Return the [x, y] coordinate for the center point of the cell that contains the specified text.  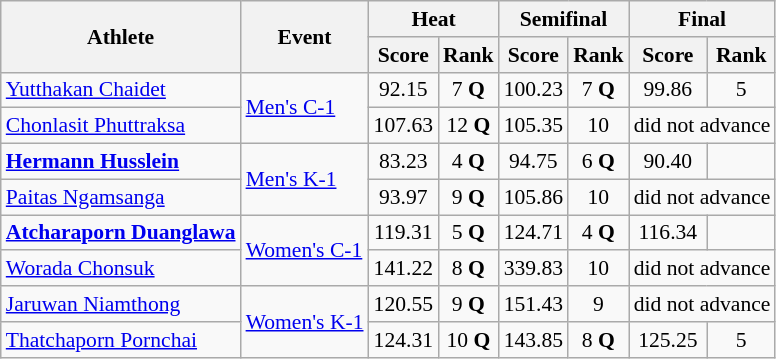
5 Q [468, 233]
100.23 [534, 90]
Jaruwan Niamthong [121, 304]
Worada Chonsuk [121, 269]
6 Q [598, 162]
83.23 [404, 162]
90.40 [668, 162]
339.83 [534, 269]
Chonlasit Phuttraksa [121, 126]
141.22 [404, 269]
Athlete [121, 36]
124.31 [404, 340]
Paitas Ngamsanga [121, 197]
119.31 [404, 233]
105.35 [534, 126]
151.43 [534, 304]
12 Q [468, 126]
107.63 [404, 126]
105.86 [534, 197]
Atcharaporn Duanglawa [121, 233]
9 [598, 304]
Final [702, 19]
10 Q [468, 340]
Women's C-1 [305, 250]
Hermann Husslein [121, 162]
Women's K-1 [305, 322]
Yutthakan Chaidet [121, 90]
99.86 [668, 90]
92.15 [404, 90]
Men's K-1 [305, 180]
124.71 [534, 233]
Heat [434, 19]
116.34 [668, 233]
94.75 [534, 162]
Thatchaporn Pornchai [121, 340]
93.97 [404, 197]
Semifinal [564, 19]
143.85 [534, 340]
120.55 [404, 304]
125.25 [668, 340]
Men's C-1 [305, 108]
Event [305, 36]
